From the cell containing the given text, extract its center point as (X, Y) coordinate. 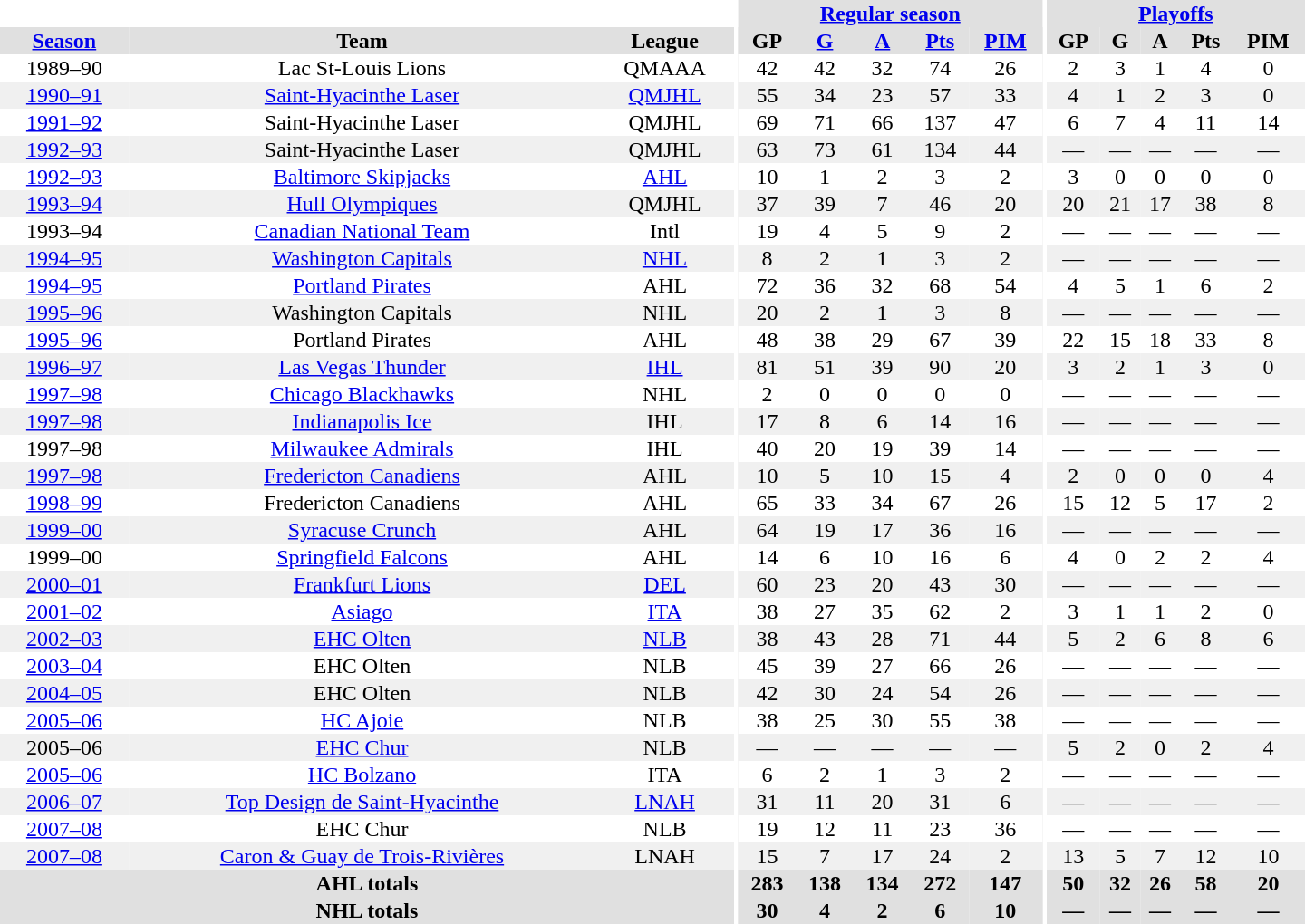
DEL (665, 584)
22 (1073, 340)
147 (1006, 883)
Team (362, 41)
QMAAA (665, 68)
1991–92 (64, 122)
61 (883, 149)
Milwaukee Admirals (362, 448)
1990–91 (64, 95)
40 (768, 448)
137 (940, 122)
28 (883, 639)
HC Bolzano (362, 775)
Chicago Blackhawks (362, 394)
62 (940, 611)
68 (940, 285)
League (665, 41)
64 (768, 530)
35 (883, 611)
2003–04 (64, 666)
Baltimore Skipjacks (362, 177)
51 (825, 367)
60 (768, 584)
74 (940, 68)
Las Vegas Thunder (362, 367)
Lac St-Louis Lions (362, 68)
NHL totals (367, 910)
Intl (665, 231)
Frankfurt Lions (362, 584)
25 (825, 720)
Caron & Guay de Trois-Rivières (362, 856)
2001–02 (64, 611)
1998–99 (64, 503)
Canadian National Team (362, 231)
65 (768, 503)
21 (1120, 204)
73 (825, 149)
90 (940, 367)
Springfield Falcons (362, 557)
63 (768, 149)
45 (768, 666)
50 (1073, 883)
1989–90 (64, 68)
2002–03 (64, 639)
13 (1073, 856)
47 (1006, 122)
2006–07 (64, 802)
48 (768, 340)
Indianapolis Ice (362, 421)
72 (768, 285)
58 (1205, 883)
HC Ajoie (362, 720)
81 (768, 367)
29 (883, 340)
Asiago (362, 611)
18 (1160, 340)
Top Design de Saint-Hyacinthe (362, 802)
Regular season (890, 14)
46 (940, 204)
Syracuse Crunch (362, 530)
272 (940, 883)
37 (768, 204)
Playoffs (1176, 14)
69 (768, 122)
2004–05 (64, 693)
1996–97 (64, 367)
57 (940, 95)
AHL totals (367, 883)
283 (768, 883)
2000–01 (64, 584)
Hull Olympiques (362, 204)
138 (825, 883)
Season (64, 41)
9 (940, 231)
